Return the [X, Y] coordinate for the center point of the cell that contains the specified text.  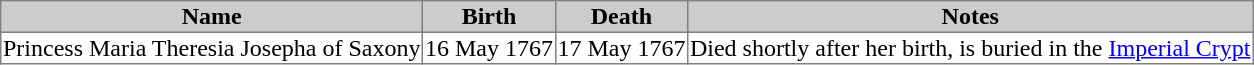
Princess Maria Theresia Josepha of Saxony [212, 48]
Name [212, 17]
Death [621, 17]
17 May 1767 [621, 48]
Birth [489, 17]
16 May 1767 [489, 48]
Notes [970, 17]
Died shortly after her birth, is buried in the Imperial Crypt [970, 48]
